Find where the given text appears and provide that cell's center as (x, y) coordinate. 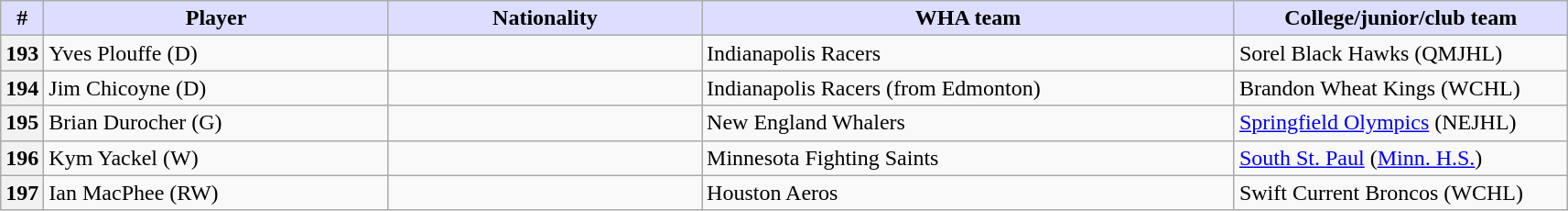
Jim Chicoyne (D) (216, 88)
Swift Current Broncos (WCHL) (1400, 193)
College/junior/club team (1400, 18)
Kym Yackel (W) (216, 158)
Minnesota Fighting Saints (968, 158)
Brian Durocher (G) (216, 123)
195 (22, 123)
Springfield Olympics (NEJHL) (1400, 123)
Yves Plouffe (D) (216, 53)
Indianapolis Racers (from Edmonton) (968, 88)
Houston Aeros (968, 193)
194 (22, 88)
196 (22, 158)
193 (22, 53)
WHA team (968, 18)
South St. Paul (Minn. H.S.) (1400, 158)
New England Whalers (968, 123)
Sorel Black Hawks (QMJHL) (1400, 53)
Nationality (545, 18)
# (22, 18)
Ian MacPhee (RW) (216, 193)
Brandon Wheat Kings (WCHL) (1400, 88)
Indianapolis Racers (968, 53)
Player (216, 18)
197 (22, 193)
